Pinpoint the cell where the given text exists, returning its (X, Y) midpoint coordinate. 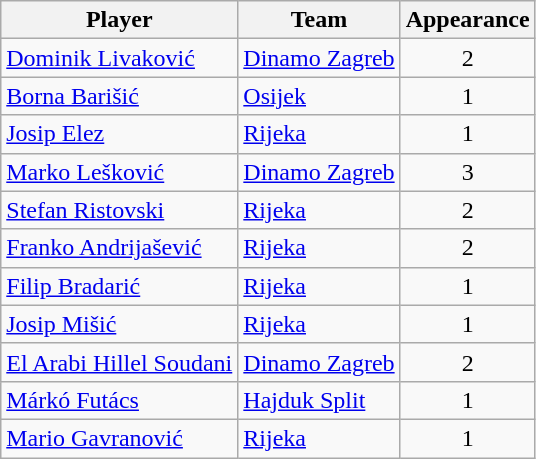
Josip Mišić (120, 324)
Osijek (319, 96)
Márkó Futács (120, 400)
Appearance (468, 20)
Stefan Ristovski (120, 210)
Dominik Livaković (120, 58)
Hajduk Split (319, 400)
Josip Elez (120, 134)
3 (468, 172)
El Arabi Hillel Soudani (120, 362)
Filip Bradarić (120, 286)
Player (120, 20)
Mario Gavranović (120, 438)
Marko Lešković (120, 172)
Borna Barišić (120, 96)
Team (319, 20)
Franko Andrijašević (120, 248)
